Scan for the cell matching the given text and deliver its [x, y] coordinate at center. 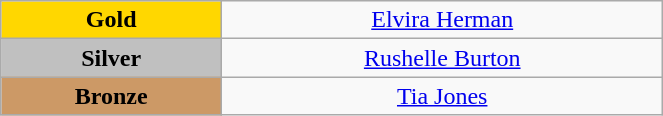
Gold [112, 20]
Rushelle Burton [442, 58]
Tia Jones [442, 96]
Bronze [112, 96]
Silver [112, 58]
Elvira Herman [442, 20]
